Detect which cell encompasses the target text, then output its (X, Y) center coordinate. 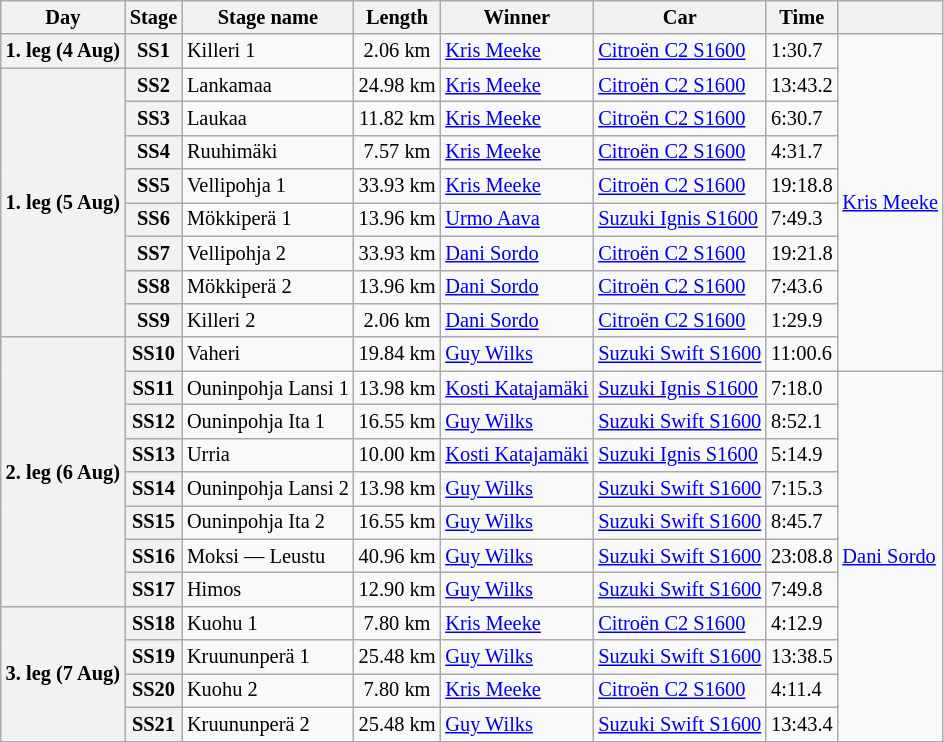
11:00.6 (802, 354)
Ouninpohja Ita 2 (268, 522)
7:49.8 (802, 589)
SS13 (154, 455)
Stage (154, 17)
SS3 (154, 118)
Urria (268, 455)
5:14.9 (802, 455)
Urmo Aava (516, 219)
7:49.3 (802, 219)
Kruununperä 2 (268, 724)
1. leg (4 Aug) (63, 51)
Killeri 2 (268, 320)
1. leg (5 Aug) (63, 202)
SS15 (154, 522)
Vellipohja 1 (268, 186)
SS11 (154, 388)
SS14 (154, 489)
SS4 (154, 152)
8:45.7 (802, 522)
23:08.8 (802, 556)
SS20 (154, 690)
SS10 (154, 354)
Car (680, 17)
SS12 (154, 421)
SS2 (154, 85)
Vellipohja 2 (268, 253)
SS9 (154, 320)
SS7 (154, 253)
11.82 km (398, 118)
Mökkiperä 2 (268, 287)
1:29.9 (802, 320)
Himos (268, 589)
13:43.4 (802, 724)
Length (398, 17)
7.57 km (398, 152)
Lankamaa (268, 85)
SS17 (154, 589)
SS8 (154, 287)
Day (63, 17)
Vaheri (268, 354)
1:30.7 (802, 51)
40.96 km (398, 556)
Kruununperä 1 (268, 657)
7:18.0 (802, 388)
3. leg (7 Aug) (63, 674)
8:52.1 (802, 421)
SS5 (154, 186)
Ouninpohja Lansi 2 (268, 489)
Kuohu 1 (268, 623)
6:30.7 (802, 118)
Mökkiperä 1 (268, 219)
Moksi — Leustu (268, 556)
2. leg (6 Aug) (63, 472)
SS16 (154, 556)
12.90 km (398, 589)
SS21 (154, 724)
24.98 km (398, 85)
Winner (516, 17)
10.00 km (398, 455)
Stage name (268, 17)
SS1 (154, 51)
SS19 (154, 657)
19:21.8 (802, 253)
4:31.7 (802, 152)
Laukaa (268, 118)
Time (802, 17)
13:38.5 (802, 657)
7:43.6 (802, 287)
7:15.3 (802, 489)
Ruuhimäki (268, 152)
SS6 (154, 219)
19:18.8 (802, 186)
19.84 km (398, 354)
SS18 (154, 623)
Ouninpohja Lansi 1 (268, 388)
4:11.4 (802, 690)
4:12.9 (802, 623)
Ouninpohja Ita 1 (268, 421)
Killeri 1 (268, 51)
13:43.2 (802, 85)
Kuohu 2 (268, 690)
